Search for the cell housing the specified text and yield its (x, y) center coordinate. 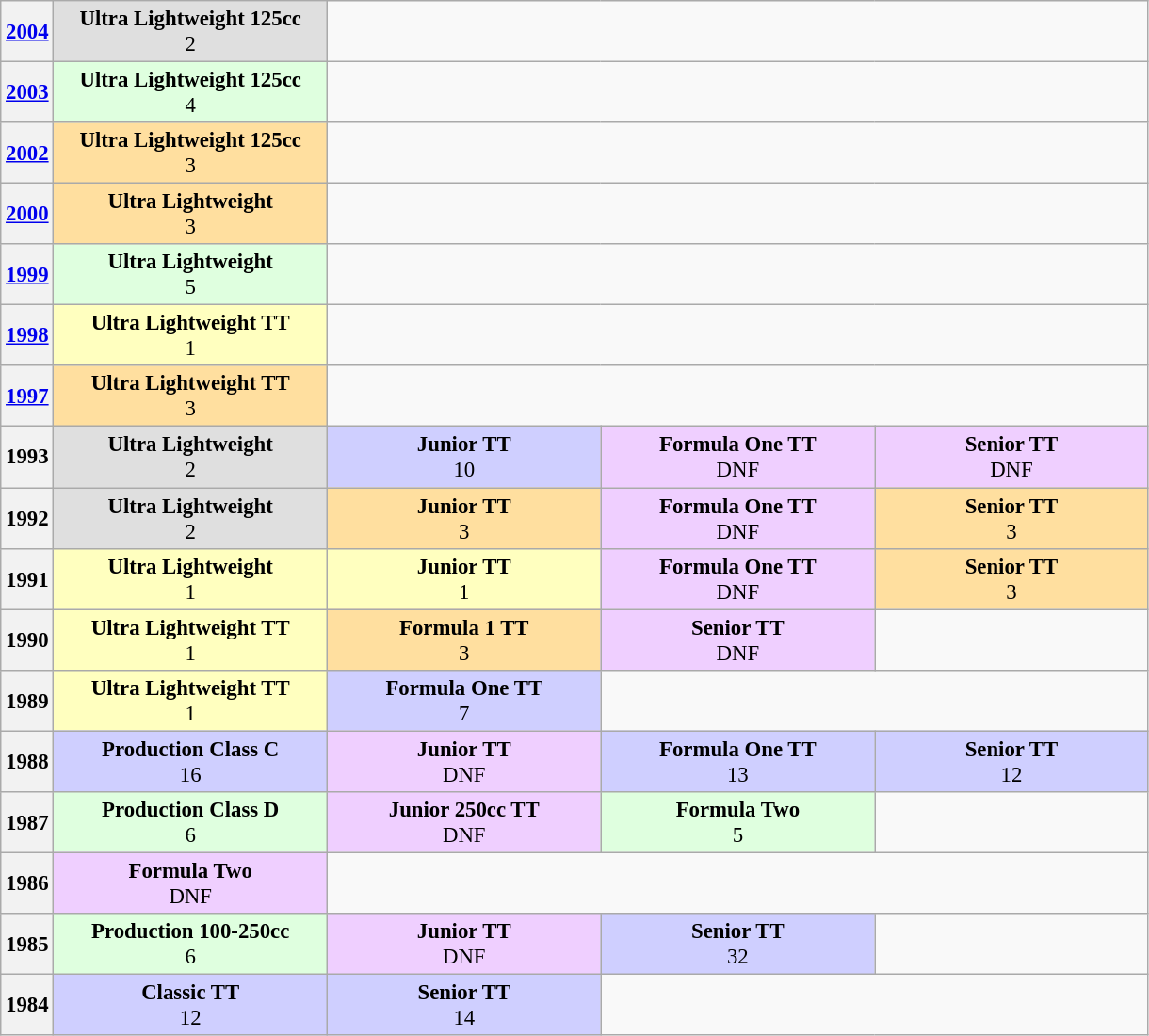
Ultra Lightweight5 (190, 275)
Formula One TT7 (463, 701)
1991 (27, 578)
Formula 1 TT3 (463, 640)
Ultra Lightweight 125cc2 (190, 32)
1993 (27, 458)
Formula One TT13 (738, 761)
Senior TT32 (738, 944)
Formula Two5 (738, 823)
1997 (27, 396)
1998 (27, 335)
Classic TT12 (190, 1004)
Junior TT10 (463, 458)
1986 (27, 883)
Production Class C16 (190, 761)
1988 (27, 761)
1985 (27, 944)
Junior 250cc TTDNF (463, 823)
Senior TT14 (463, 1004)
Production 100-250cc6 (190, 944)
1987 (27, 823)
1990 (27, 640)
Ultra Lightweight TT3 (190, 396)
Ultra Lightweight1 (190, 578)
Ultra Lightweight 125cc3 (190, 153)
Junior TT3 (463, 518)
Ultra Lightweight 125cc4 (190, 92)
Senior TT12 (1011, 761)
1999 (27, 275)
2000 (27, 215)
Ultra Lightweight3 (190, 215)
2004 (27, 32)
Formula TwoDNF (190, 883)
2003 (27, 92)
Junior TT1 (463, 578)
1989 (27, 701)
1992 (27, 518)
1984 (27, 1004)
Production Class D6 (190, 823)
2002 (27, 153)
